Return [X, Y] of the center of cell containing provided text 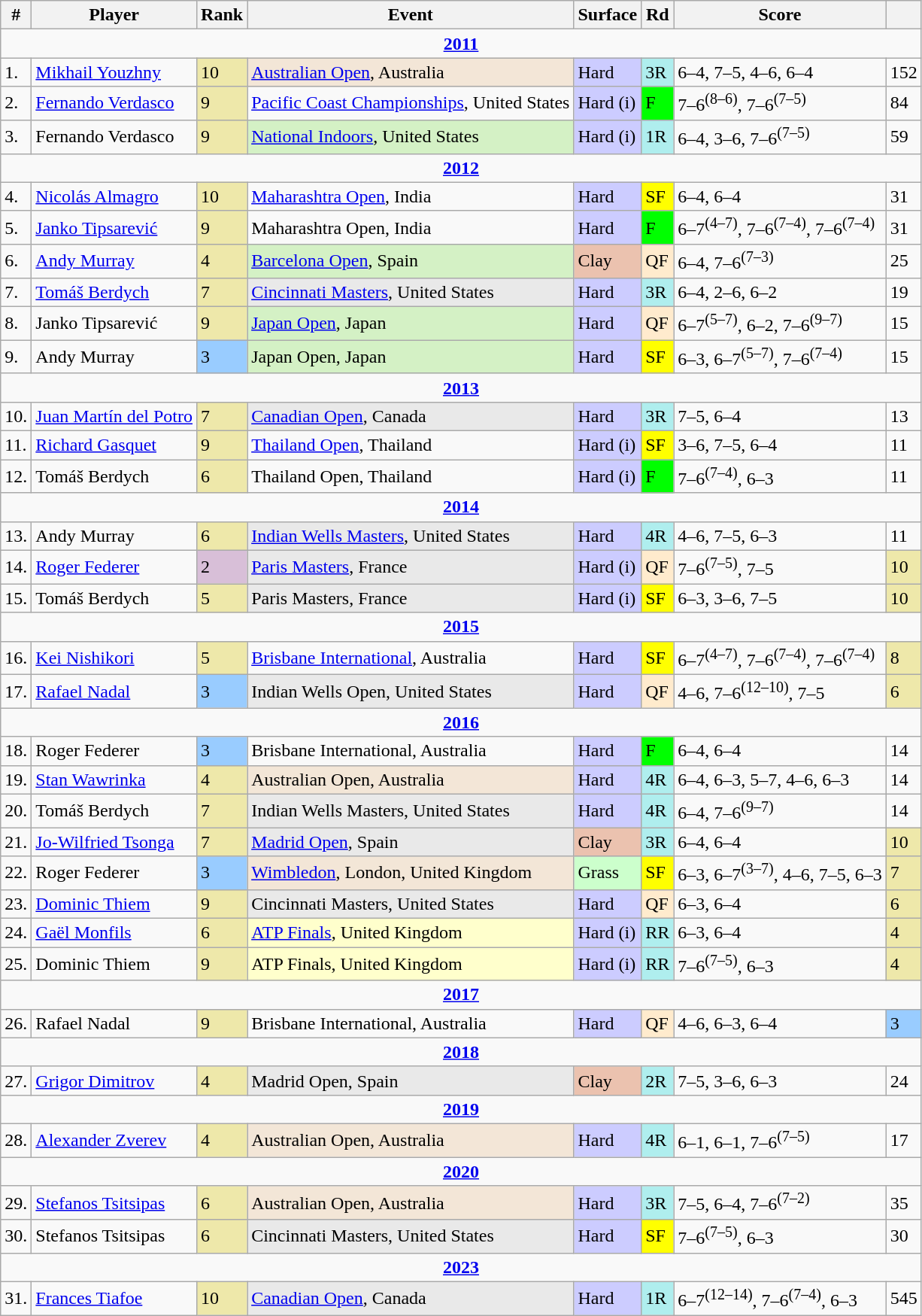
3–6, 7–5, 6–4 [780, 445]
2015 [461, 627]
15. [17, 598]
Score [780, 15]
12. [17, 477]
Barcelona Open, Spain [411, 262]
30 [904, 1237]
Richard Gasquet [114, 445]
6–7(5–7), 6–2, 7–6(9–7) [780, 324]
Stan Wawrinka [114, 780]
21. [17, 842]
30. [17, 1237]
7–6(7–4), 6–3 [780, 477]
2 [223, 567]
6–4, 6–3, 5–7, 4–6, 6–3 [780, 780]
Pacific Coast Championships, United States [411, 104]
16. [17, 658]
7–5, 6–4 [780, 417]
Event [411, 15]
59 [904, 137]
6–4, 7–6(9–7) [780, 811]
# [17, 15]
2017 [461, 995]
19. [17, 780]
17 [904, 1141]
20. [17, 811]
11. [17, 445]
14. [17, 567]
4. [17, 196]
3. [17, 137]
2013 [461, 388]
7–6(7–5), 7–5 [780, 567]
17. [17, 692]
Grass [608, 873]
Mikhail Youzhny [114, 72]
Gaël Monfils [114, 933]
6–7(12–14), 7–6(7–4), 6–3 [780, 1299]
6–4, 2–6, 6–2 [780, 292]
Jo-Wilfried Tsonga [114, 842]
5. [17, 227]
4–6, 7–5, 6–3 [780, 536]
8 [904, 658]
31. [17, 1299]
26. [17, 1023]
7–5, 6–4, 7–6(7–2) [780, 1202]
6–4, 7–6(7–3) [780, 262]
25 [904, 262]
Rd [657, 15]
2011 [461, 44]
Nicolás Almagro [114, 196]
National Indoors, United States [411, 137]
10. [17, 417]
152 [904, 72]
2020 [461, 1172]
84 [904, 104]
6–1, 6–1, 7–6(7–5) [780, 1141]
22. [17, 873]
6. [17, 262]
19 [904, 292]
Grigor Dimitrov [114, 1080]
6–3, 6–7(3–7), 4–6, 7–5, 6–3 [780, 873]
25. [17, 965]
2016 [461, 722]
18. [17, 751]
9. [17, 357]
Wimbledon, London, United Kingdom [411, 873]
2012 [461, 168]
24. [17, 933]
6–3, 6–7(5–7), 7–6(7–4) [780, 357]
24 [904, 1080]
7–5, 3–6, 6–3 [780, 1080]
23. [17, 904]
Kei Nishikori [114, 658]
2019 [461, 1109]
27. [17, 1080]
6–4, 3–6, 7–6(7–5) [780, 137]
2014 [461, 507]
4–6, 7–6(12–10), 7–5 [780, 692]
Rank [223, 15]
2018 [461, 1052]
13 [904, 417]
7. [17, 292]
13. [17, 536]
Juan Martín del Potro [114, 417]
28. [17, 1141]
Indian Wells Open, United States [411, 692]
29. [17, 1202]
6–3, 3–6, 7–5 [780, 598]
2. [17, 104]
35 [904, 1202]
Alexander Zverev [114, 1141]
8. [17, 324]
545 [904, 1299]
6–4, 7–5, 4–6, 6–4 [780, 72]
7–6(8–6), 7–6(7–5) [780, 104]
2023 [461, 1267]
Player [114, 15]
1. [17, 72]
2R [657, 1080]
Surface [608, 15]
Frances Tiafoe [114, 1299]
4–6, 6–3, 6–4 [780, 1023]
